Provide the (x, y) coordinate of the cell's center where the given text is located.  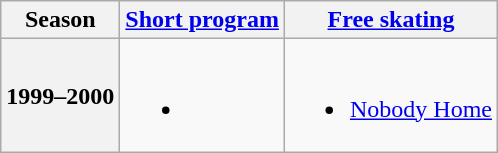
Nobody Home (390, 96)
Season (60, 20)
Short program (202, 20)
Free skating (390, 20)
1999–2000 (60, 96)
